Find where the given text appears and provide that cell's center as (x, y) coordinate. 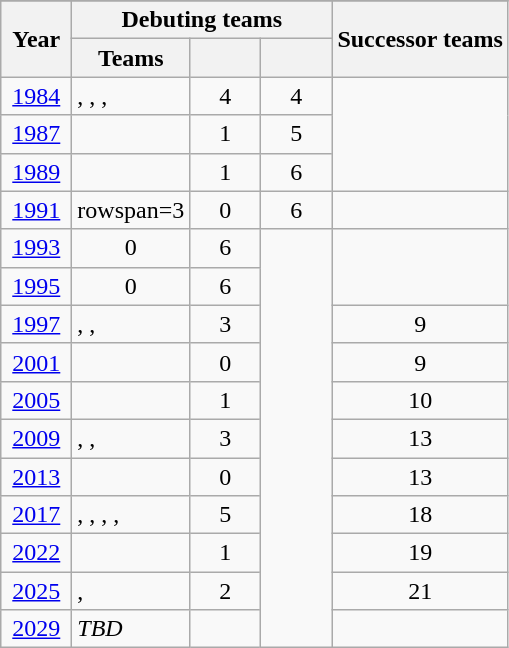
1995 (36, 286)
2025 (36, 591)
1997 (36, 324)
2 (226, 591)
18 (420, 515)
2005 (36, 400)
TBD (131, 629)
Teams (131, 58)
2009 (36, 438)
21 (420, 591)
, , , , (131, 515)
1989 (36, 172)
10 (420, 400)
2013 (36, 477)
2001 (36, 362)
Debuting teams (202, 20)
1984 (36, 96)
1987 (36, 134)
1993 (36, 248)
Successor teams (420, 39)
, , , (131, 96)
Year (36, 39)
1991 (36, 210)
, (131, 591)
2022 (36, 553)
2029 (36, 629)
2017 (36, 515)
rowspan=3 (131, 210)
19 (420, 553)
